Return the (x, y) coordinate for the center point of the cell that contains the specified text.  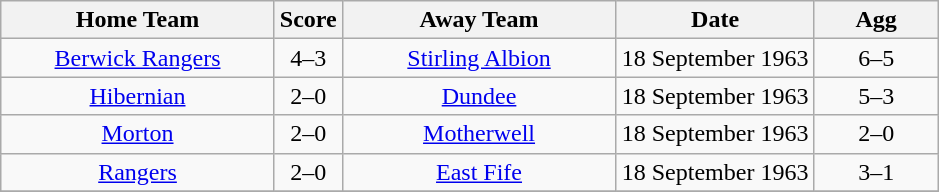
5–3 (876, 96)
Morton (138, 134)
Rangers (138, 172)
4–3 (308, 58)
Hibernian (138, 96)
Date (716, 20)
East Fife (479, 172)
Home Team (138, 20)
6–5 (876, 58)
Berwick Rangers (138, 58)
3–1 (876, 172)
Away Team (479, 20)
Agg (876, 20)
Score (308, 20)
Dundee (479, 96)
Stirling Albion (479, 58)
Motherwell (479, 134)
